Identify which cell holds the provided text, then report its [X, Y] central coordinate. 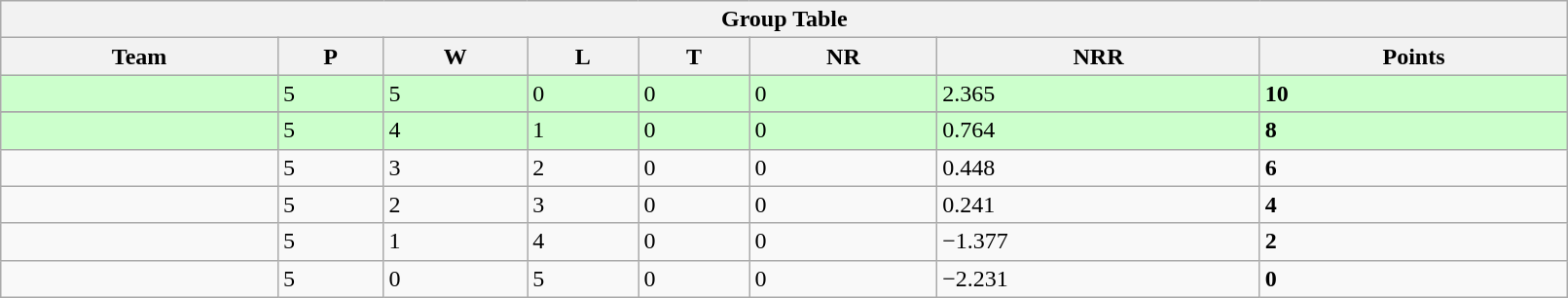
6 [1413, 168]
NR [843, 56]
0.448 [1098, 168]
10 [1413, 93]
−2.231 [1098, 279]
2.365 [1098, 93]
−1.377 [1098, 242]
T [694, 56]
8 [1413, 130]
L [583, 56]
Points [1413, 56]
Group Table [784, 19]
0.764 [1098, 130]
0.241 [1098, 205]
NRR [1098, 56]
Team [140, 56]
W [456, 56]
P [330, 56]
